Return [x, y] of the center of cell containing provided text 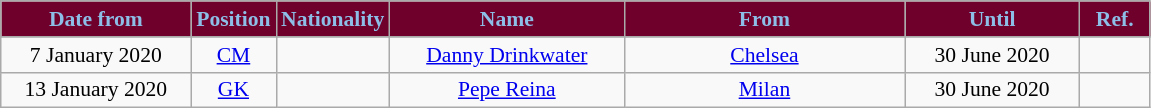
Until [992, 19]
Name [506, 19]
Date from [96, 19]
Pepe Reina [506, 90]
Position [234, 19]
From [764, 19]
Ref. [1115, 19]
Danny Drinkwater [506, 55]
13 January 2020 [96, 90]
Chelsea [764, 55]
GK [234, 90]
7 January 2020 [96, 55]
Milan [764, 90]
Nationality [332, 19]
CM [234, 55]
